For the text-containing cell, return its midpoint in [X, Y] coordinate format. 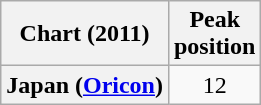
Peakposition [214, 34]
12 [214, 85]
Japan (Oricon) [85, 85]
Chart (2011) [85, 34]
